Find where the given text appears and provide that cell's center as [X, Y] coordinate. 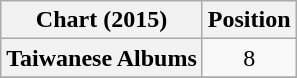
8 [249, 58]
Taiwanese Albums [102, 58]
Position [249, 20]
Chart (2015) [102, 20]
